From the cell containing the given text, extract its center point as (X, Y) coordinate. 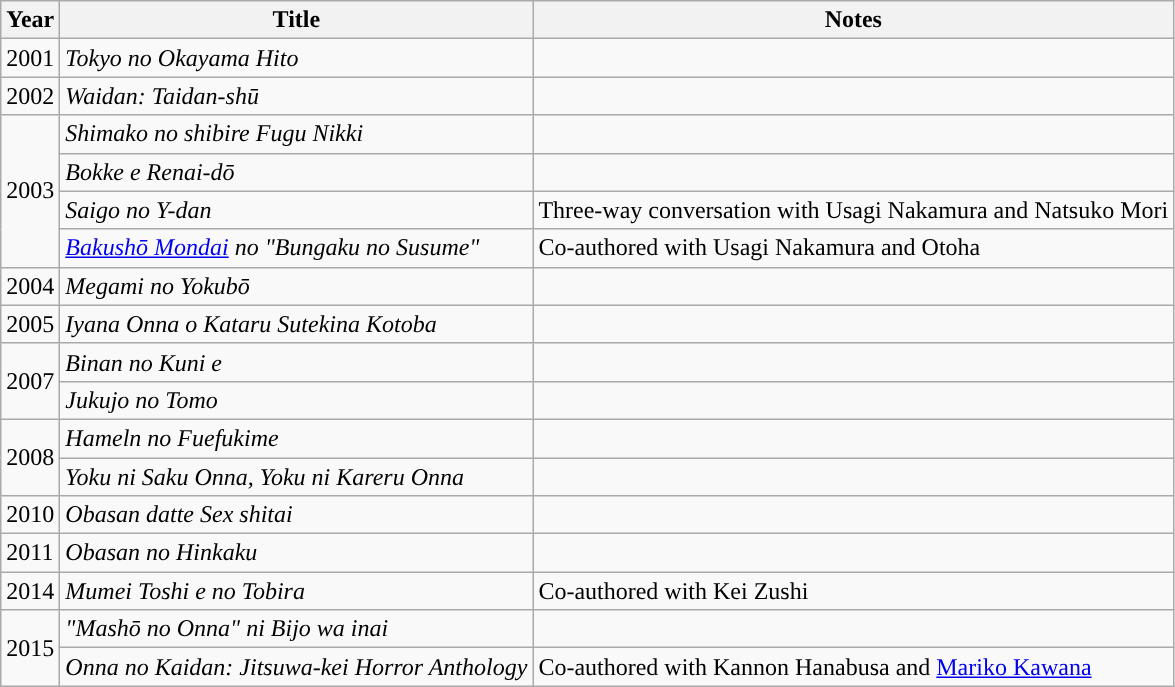
Co-authored with Usagi Nakamura and Otoha (854, 248)
2010 (30, 515)
2007 (30, 381)
Waidan: Taidan-shū (296, 96)
2001 (30, 58)
Title (296, 20)
Co-authored with Kannon Hanabusa and Mariko Kawana (854, 667)
Onna no Kaidan: Jitsuwa-kei Horror Anthology (296, 667)
Year (30, 20)
Bokke e Renai-dō (296, 172)
Mumei Toshi e no Tobira (296, 591)
Megami no Yokubō (296, 286)
2008 (30, 457)
Notes (854, 20)
Binan no Kuni e (296, 362)
Jukujo no Tomo (296, 400)
Yoku ni Saku Onna, Yoku ni Kareru Onna (296, 477)
Three-way conversation with Usagi Nakamura and Natsuko Mori (854, 210)
2003 (30, 191)
2014 (30, 591)
Iyana Onna o Kataru Sutekina Kotoba (296, 324)
"Mashō no Onna" ni Bijo wa inai (296, 629)
2015 (30, 648)
Co-authored with Kei Zushi (854, 591)
Tokyo no Okayama Hito (296, 58)
2004 (30, 286)
2005 (30, 324)
2002 (30, 96)
Bakushō Mondai no "Bungaku no Susume" (296, 248)
Obasan datte Sex shitai (296, 515)
Shimako no shibire Fugu Nikki (296, 134)
2011 (30, 553)
Obasan no Hinkaku (296, 553)
Hameln no Fuefukime (296, 438)
Saigo no Y-dan (296, 210)
